Pinpoint the cell where the given text exists, returning its (X, Y) midpoint coordinate. 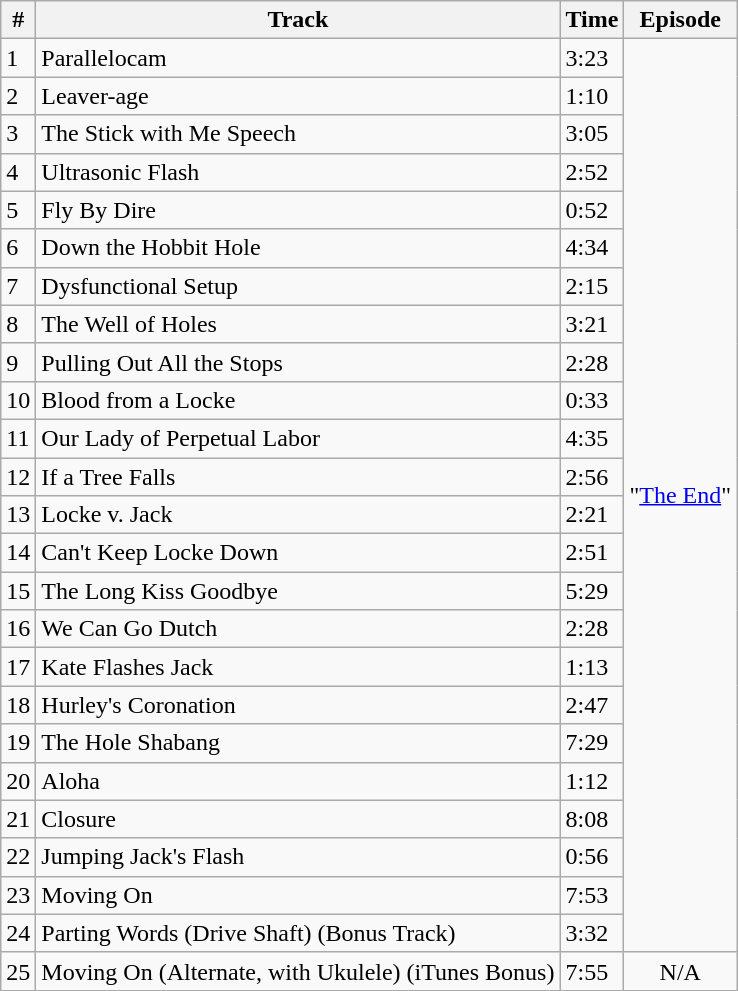
1 (18, 58)
Moving On (298, 895)
Blood from a Locke (298, 400)
Locke v. Jack (298, 515)
Can't Keep Locke Down (298, 553)
0:52 (592, 210)
2:21 (592, 515)
1:12 (592, 781)
0:33 (592, 400)
Closure (298, 819)
13 (18, 515)
The Well of Holes (298, 324)
Parting Words (Drive Shaft) (Bonus Track) (298, 933)
Down the Hobbit Hole (298, 248)
Kate Flashes Jack (298, 667)
2:47 (592, 705)
7:55 (592, 971)
15 (18, 591)
22 (18, 857)
Hurley's Coronation (298, 705)
14 (18, 553)
3:23 (592, 58)
Moving On (Alternate, with Ukulele) (iTunes Bonus) (298, 971)
8 (18, 324)
8:08 (592, 819)
Time (592, 20)
7:53 (592, 895)
2 (18, 96)
N/A (680, 971)
Pulling Out All the Stops (298, 362)
3:05 (592, 134)
Episode (680, 20)
Track (298, 20)
7:29 (592, 743)
Dysfunctional Setup (298, 286)
Aloha (298, 781)
Our Lady of Perpetual Labor (298, 438)
9 (18, 362)
6 (18, 248)
3:21 (592, 324)
1:13 (592, 667)
We Can Go Dutch (298, 629)
4:34 (592, 248)
25 (18, 971)
Ultrasonic Flash (298, 172)
11 (18, 438)
2:51 (592, 553)
12 (18, 477)
2:52 (592, 172)
19 (18, 743)
Fly By Dire (298, 210)
Parallelocam (298, 58)
3:32 (592, 933)
5:29 (592, 591)
Leaver-age (298, 96)
17 (18, 667)
21 (18, 819)
4:35 (592, 438)
2:56 (592, 477)
24 (18, 933)
1:10 (592, 96)
2:15 (592, 286)
If a Tree Falls (298, 477)
The Hole Shabang (298, 743)
23 (18, 895)
20 (18, 781)
# (18, 20)
18 (18, 705)
The Long Kiss Goodbye (298, 591)
The Stick with Me Speech (298, 134)
16 (18, 629)
0:56 (592, 857)
Jumping Jack's Flash (298, 857)
10 (18, 400)
7 (18, 286)
4 (18, 172)
5 (18, 210)
3 (18, 134)
"The End" (680, 496)
